Find where the given text appears and provide that cell's center as [X, Y] coordinate. 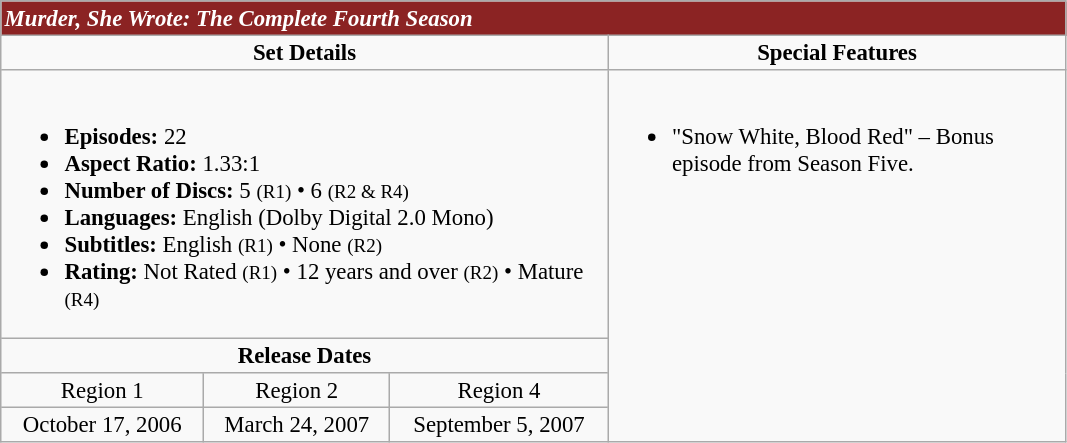
Release Dates [305, 356]
October 17, 2006 [102, 425]
Special Features [837, 52]
Region 4 [500, 390]
Murder, She Wrote: The Complete Fourth Season [534, 18]
September 5, 2007 [500, 425]
Region 1 [102, 390]
Region 2 [297, 390]
Set Details [305, 52]
March 24, 2007 [297, 425]
"Snow White, Blood Red" – Bonus episode from Season Five. [837, 256]
